Determine the (X, Y) coordinate at the center of the cell enclosing the given text.  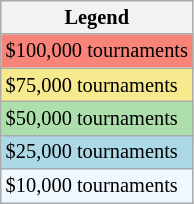
$25,000 tournaments (97, 152)
$10,000 tournaments (97, 186)
$50,000 tournaments (97, 118)
$75,000 tournaments (97, 85)
$100,000 tournaments (97, 51)
Legend (97, 17)
